Detect which cell encompasses the target text, then output its (X, Y) center coordinate. 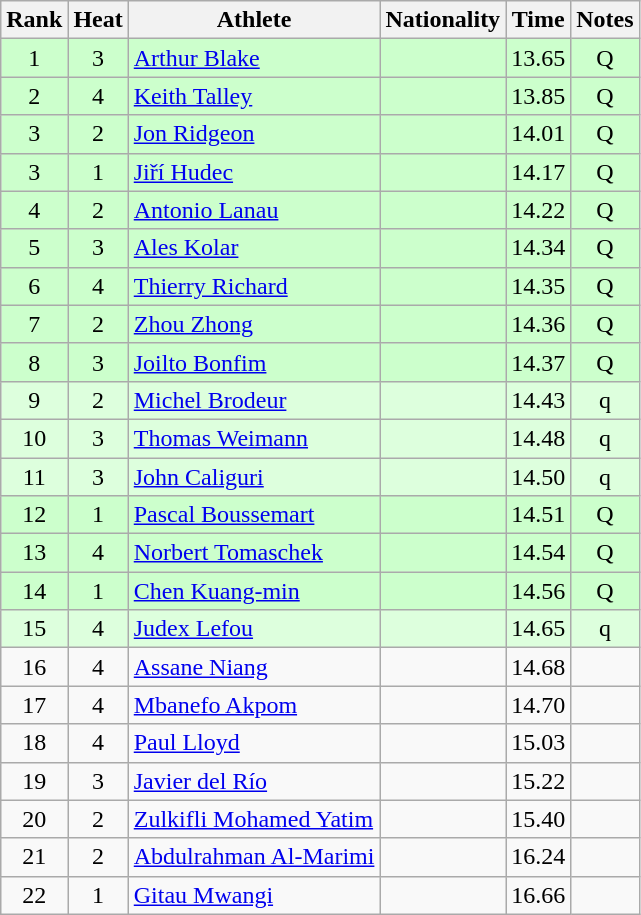
15 (34, 629)
Rank (34, 20)
Gitau Mwangi (254, 895)
14.36 (538, 324)
Thierry Richard (254, 286)
Chen Kuang-min (254, 591)
5 (34, 248)
16.24 (538, 857)
Time (538, 20)
11 (34, 477)
Ales Kolar (254, 248)
9 (34, 400)
14.48 (538, 438)
Zulkifli Mohamed Yatim (254, 819)
15.03 (538, 743)
Paul Lloyd (254, 743)
19 (34, 781)
Antonio Lanau (254, 210)
Zhou Zhong (254, 324)
John Caliguri (254, 477)
Jon Ridgeon (254, 134)
Pascal Boussemart (254, 515)
20 (34, 819)
Javier del Río (254, 781)
18 (34, 743)
14.35 (538, 286)
14.65 (538, 629)
13.85 (538, 96)
21 (34, 857)
17 (34, 705)
14.68 (538, 667)
Michel Brodeur (254, 400)
Arthur Blake (254, 58)
Norbert Tomaschek (254, 553)
6 (34, 286)
Mbanefo Akpom (254, 705)
13.65 (538, 58)
14.70 (538, 705)
10 (34, 438)
Assane Niang (254, 667)
14.54 (538, 553)
7 (34, 324)
Athlete (254, 20)
14.43 (538, 400)
13 (34, 553)
14.56 (538, 591)
14.37 (538, 362)
12 (34, 515)
Thomas Weimann (254, 438)
14.22 (538, 210)
Heat (98, 20)
14.01 (538, 134)
14.17 (538, 172)
14.34 (538, 248)
15.40 (538, 819)
Nationality (443, 20)
14 (34, 591)
Jiří Hudec (254, 172)
Abdulrahman Al-Marimi (254, 857)
Judex Lefou (254, 629)
16 (34, 667)
Joilto Bonfim (254, 362)
15.22 (538, 781)
Keith Talley (254, 96)
8 (34, 362)
16.66 (538, 895)
22 (34, 895)
Notes (605, 20)
14.51 (538, 515)
14.50 (538, 477)
